Search for the cell housing the specified text and yield its [x, y] center coordinate. 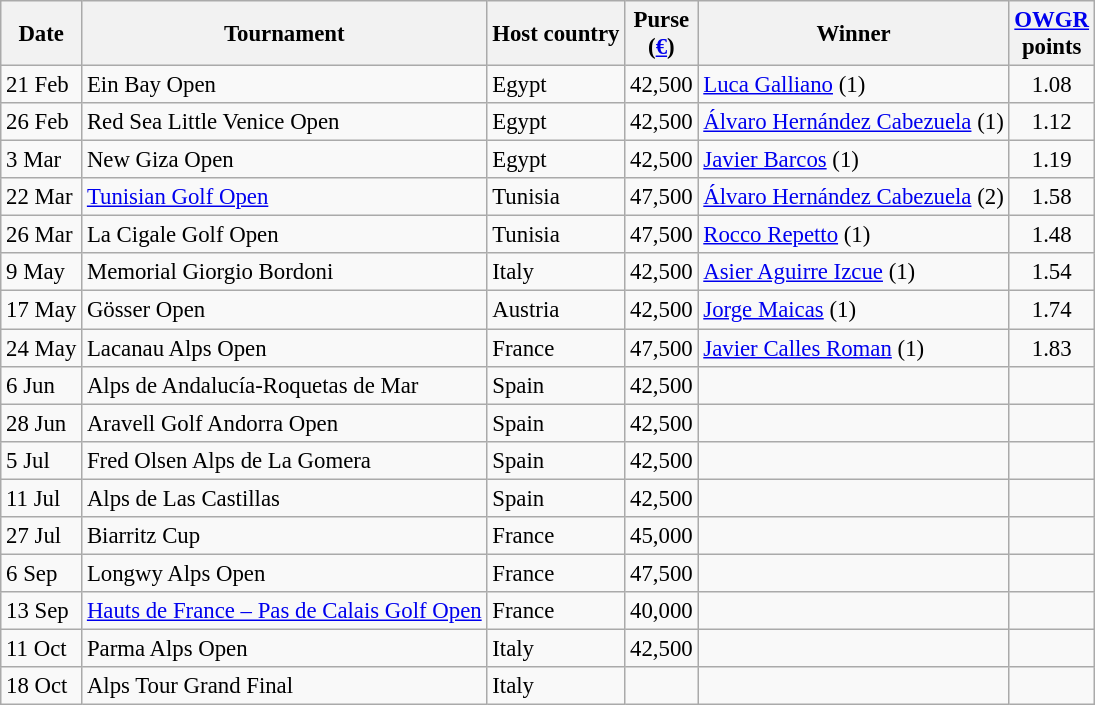
1.12 [1052, 122]
6 Sep [42, 573]
Purse(€) [662, 34]
New Giza Open [284, 160]
Lacanau Alps Open [284, 348]
13 Sep [42, 611]
Date [42, 34]
6 Jun [42, 385]
1.54 [1052, 273]
1.08 [1052, 85]
11 Oct [42, 648]
Host country [556, 34]
Parma Alps Open [284, 648]
Hauts de France – Pas de Calais Golf Open [284, 611]
21 Feb [42, 85]
26 Mar [42, 235]
Javier Calles Roman (1) [854, 348]
Álvaro Hernández Cabezuela (2) [854, 197]
45,000 [662, 536]
Asier Aguirre Izcue (1) [854, 273]
OWGRpoints [1052, 34]
1.19 [1052, 160]
18 Oct [42, 686]
11 Jul [42, 498]
1.58 [1052, 197]
3 Mar [42, 160]
Biarritz Cup [284, 536]
26 Feb [42, 122]
La Cigale Golf Open [284, 235]
Gösser Open [284, 310]
Álvaro Hernández Cabezuela (1) [854, 122]
Austria [556, 310]
Luca Galliano (1) [854, 85]
Longwy Alps Open [284, 573]
28 Jun [42, 423]
24 May [42, 348]
Aravell Golf Andorra Open [284, 423]
Tournament [284, 34]
Memorial Giorgio Bordoni [284, 273]
5 Jul [42, 460]
17 May [42, 310]
1.83 [1052, 348]
Jorge Maicas (1) [854, 310]
Tunisian Golf Open [284, 197]
1.74 [1052, 310]
Red Sea Little Venice Open [284, 122]
Fred Olsen Alps de La Gomera [284, 460]
Winner [854, 34]
40,000 [662, 611]
9 May [42, 273]
Javier Barcos (1) [854, 160]
Ein Bay Open [284, 85]
Alps de Andalucía-Roquetas de Mar [284, 385]
Alps de Las Castillas [284, 498]
22 Mar [42, 197]
27 Jul [42, 536]
1.48 [1052, 235]
Alps Tour Grand Final [284, 686]
Rocco Repetto (1) [854, 235]
